Output the (X, Y) coordinate of the center of the cell containing the given text.  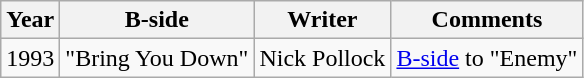
Year (30, 20)
1993 (30, 58)
B-side (157, 20)
Comments (487, 20)
"Bring You Down" (157, 58)
B-side to "Enemy" (487, 58)
Writer (322, 20)
Nick Pollock (322, 58)
